Identify which cell holds the provided text, then report its (X, Y) central coordinate. 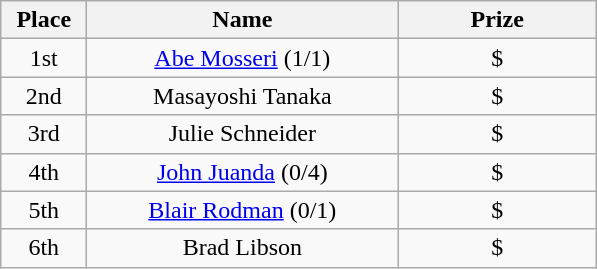
Masayoshi Tanaka (242, 96)
1st (44, 58)
2nd (44, 96)
5th (44, 210)
6th (44, 248)
John Juanda (0/4) (242, 172)
Name (242, 20)
3rd (44, 134)
Brad Libson (242, 248)
4th (44, 172)
Blair Rodman (0/1) (242, 210)
Place (44, 20)
Prize (498, 20)
Abe Mosseri (1/1) (242, 58)
Julie Schneider (242, 134)
